Detect which cell encompasses the target text, then output its (x, y) center coordinate. 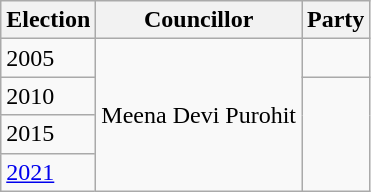
Meena Devi Purohit (199, 115)
Election (48, 20)
2005 (48, 58)
2010 (48, 96)
Party (336, 20)
Councillor (199, 20)
2021 (48, 172)
2015 (48, 134)
